Find where the given text appears and provide that cell's center as [X, Y] coordinate. 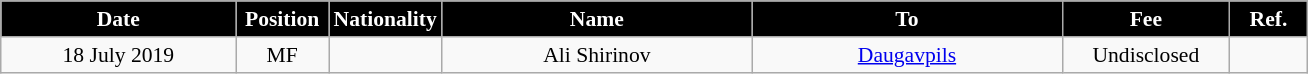
Undisclosed [1146, 55]
Ali Shirinov [597, 55]
Date [118, 19]
MF [282, 55]
To [907, 19]
Ref. [1269, 19]
18 July 2019 [118, 55]
Fee [1146, 19]
Name [597, 19]
Nationality [384, 19]
Position [282, 19]
Daugavpils [907, 55]
